Provide the [x, y] coordinate of the cell's center where the given text is located.  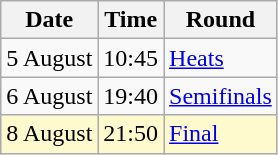
Date [50, 20]
8 August [50, 134]
Semifinals [221, 96]
Time [131, 20]
5 August [50, 58]
10:45 [131, 58]
19:40 [131, 96]
Round [221, 20]
Heats [221, 58]
Final [221, 134]
21:50 [131, 134]
6 August [50, 96]
